For the text-containing cell, return its midpoint in (X, Y) coordinate format. 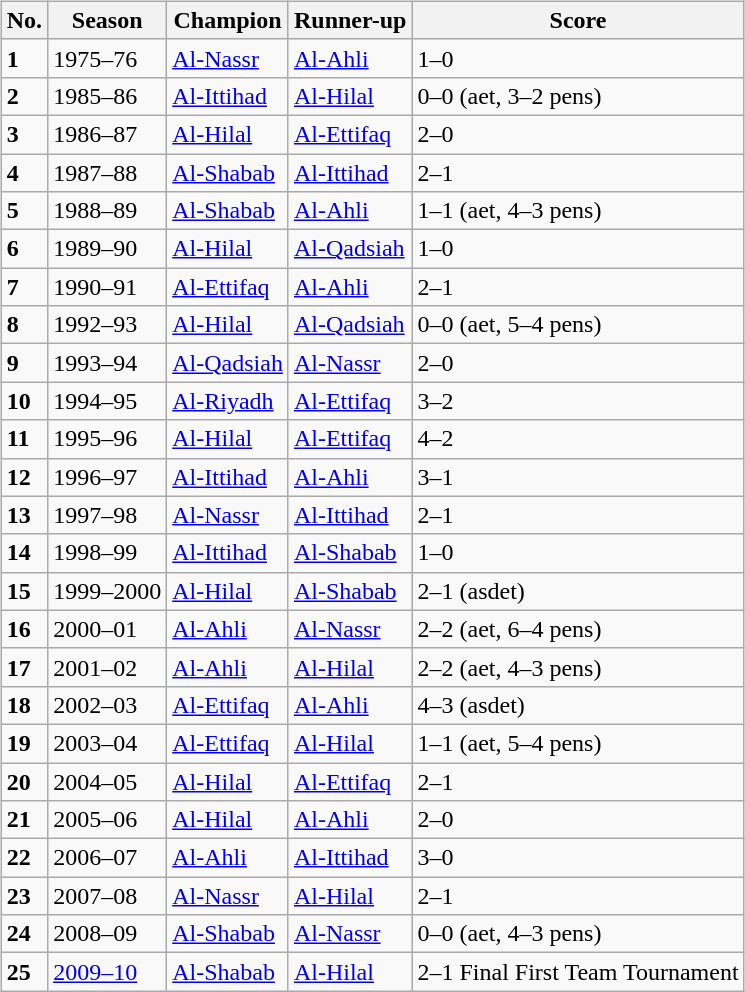
3 (24, 134)
1 (24, 58)
1992–93 (108, 325)
1995–96 (108, 439)
11 (24, 439)
16 (24, 629)
1985–86 (108, 96)
2003–04 (108, 743)
9 (24, 363)
1–1 (aet, 4–3 pens) (578, 211)
2008–09 (108, 934)
2006–07 (108, 858)
3–2 (578, 401)
2–1 (asdet) (578, 591)
6 (24, 249)
24 (24, 934)
14 (24, 553)
1997–98 (108, 515)
1988–89 (108, 211)
13 (24, 515)
2009–10 (108, 972)
1987–88 (108, 173)
1996–97 (108, 477)
2–1 Final First Team Tournament (578, 972)
Season (108, 20)
Al-Riyadh (228, 401)
1993–94 (108, 363)
2001–02 (108, 667)
2 (24, 96)
1990–91 (108, 287)
1999–2000 (108, 591)
3–0 (578, 858)
7 (24, 287)
Runner-up (350, 20)
2000–01 (108, 629)
0–0 (aet, 3–2 pens) (578, 96)
Champion (228, 20)
5 (24, 211)
15 (24, 591)
23 (24, 896)
1975–76 (108, 58)
1998–99 (108, 553)
0–0 (aet, 5–4 pens) (578, 325)
Score (578, 20)
1989–90 (108, 249)
1986–87 (108, 134)
2004–05 (108, 781)
4–2 (578, 439)
20 (24, 781)
2–2 (aet, 6–4 pens) (578, 629)
2007–08 (108, 896)
1–1 (aet, 5–4 pens) (578, 743)
12 (24, 477)
No. (24, 20)
21 (24, 820)
22 (24, 858)
4 (24, 173)
8 (24, 325)
2–2 (aet, 4–3 pens) (578, 667)
2005–06 (108, 820)
19 (24, 743)
10 (24, 401)
0–0 (aet, 4–3 pens) (578, 934)
4–3 (asdet) (578, 705)
1994–95 (108, 401)
17 (24, 667)
25 (24, 972)
3–1 (578, 477)
2002–03 (108, 705)
18 (24, 705)
